Scan for the cell matching the given text and deliver its [x, y] coordinate at center. 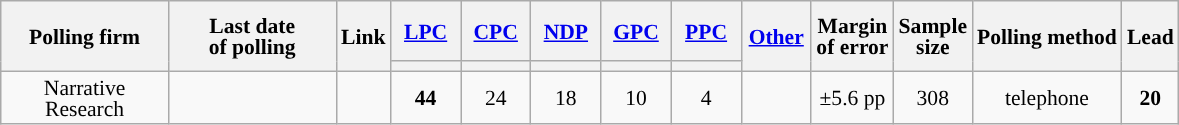
LPC [426, 31]
20 [1150, 97]
Other [776, 36]
Last dateof polling [252, 36]
308 [933, 97]
PPC [706, 31]
Lead [1150, 36]
10 [636, 97]
CPC [496, 31]
24 [496, 97]
Samplesize [933, 36]
44 [426, 97]
Polling firm [85, 36]
18 [566, 97]
NDP [566, 31]
Narrative Research [85, 97]
Link [364, 36]
Polling method [1047, 36]
4 [706, 97]
±5.6 pp [852, 97]
Marginof error [852, 36]
GPC [636, 31]
telephone [1047, 97]
